Determine the [x, y] coordinate at the center of the cell enclosing the given text.  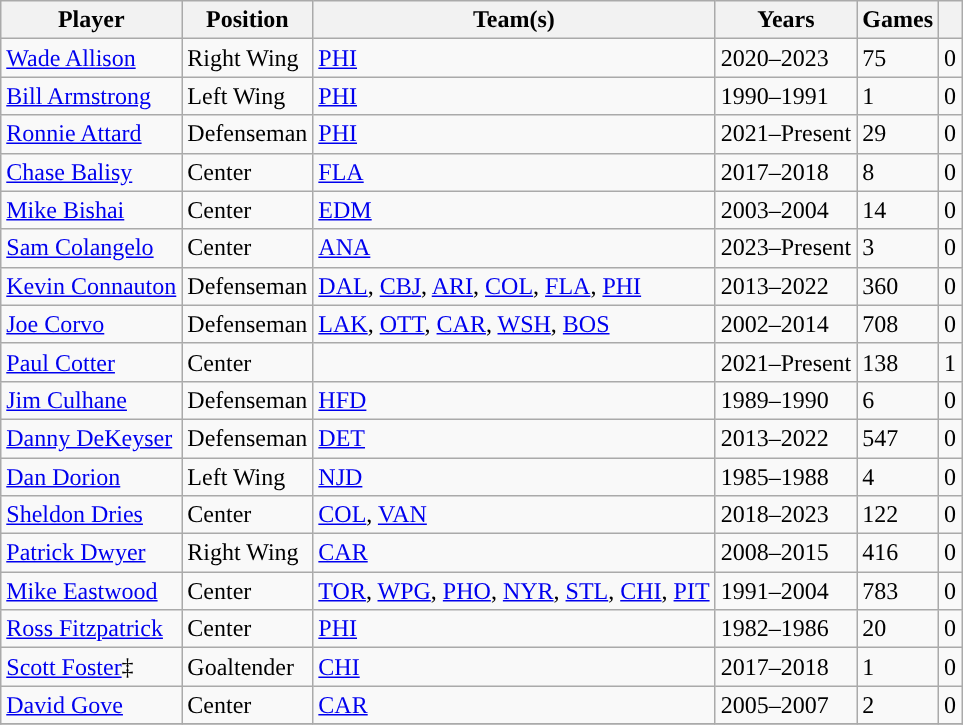
David Gove [92, 705]
547 [898, 438]
2023–Present [786, 248]
708 [898, 324]
1985–1988 [786, 477]
75 [898, 58]
14 [898, 210]
Chase Balisy [92, 172]
138 [898, 362]
Position [248, 20]
1990–1991 [786, 96]
EDM [514, 210]
8 [898, 172]
2002–2014 [786, 324]
HFD [514, 400]
4 [898, 477]
Patrick Dwyer [92, 553]
2020–2023 [786, 58]
2005–2007 [786, 705]
CHI [514, 667]
2008–2015 [786, 553]
Jim Culhane [92, 400]
Scott Foster‡ [92, 667]
Mike Bishai [92, 210]
2018–2023 [786, 515]
NJD [514, 477]
DAL, CBJ, ARI, COL, FLA, PHI [514, 286]
DET [514, 438]
Bill Armstrong [92, 96]
Years [786, 20]
416 [898, 553]
Ross Fitzpatrick [92, 629]
1982–1986 [786, 629]
Player [92, 20]
Games [898, 20]
LAK, OTT, CAR, WSH, BOS [514, 324]
360 [898, 286]
TOR, WPG, PHO, NYR, STL, CHI, PIT [514, 591]
Ronnie Attard [92, 134]
Danny DeKeyser [92, 438]
122 [898, 515]
Sam Colangelo [92, 248]
COL, VAN [514, 515]
20 [898, 629]
Kevin Connauton [92, 286]
Mike Eastwood [92, 591]
2 [898, 705]
29 [898, 134]
1989–1990 [786, 400]
Wade Allison [92, 58]
6 [898, 400]
FLA [514, 172]
Paul Cotter [92, 362]
ANA [514, 248]
Goaltender [248, 667]
1991–2004 [786, 591]
Team(s) [514, 20]
3 [898, 248]
Joe Corvo [92, 324]
Sheldon Dries [92, 515]
Dan Dorion [92, 477]
783 [898, 591]
2003–2004 [786, 210]
